From the cell containing the given text, extract its center point as [x, y] coordinate. 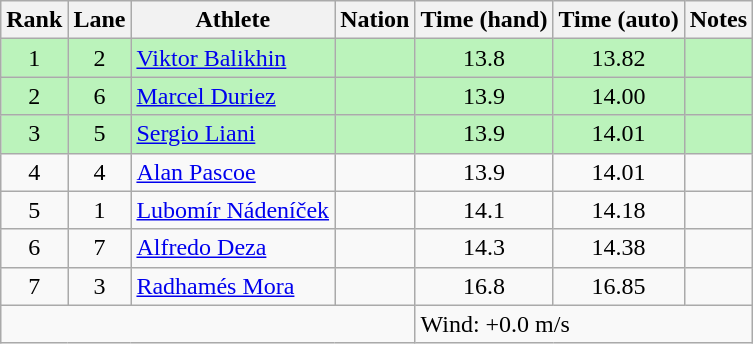
Time (hand) [484, 20]
Alfredo Deza [233, 248]
Marcel Duriez [233, 96]
14.18 [618, 210]
14.38 [618, 248]
16.85 [618, 286]
Lane [100, 20]
Time (auto) [618, 20]
Lubomír Nádeníček [233, 210]
Sergio Liani [233, 134]
16.8 [484, 286]
Notes [718, 20]
13.8 [484, 58]
14.3 [484, 248]
Rank [34, 20]
Radhamés Mora [233, 286]
Viktor Balikhin [233, 58]
Nation [375, 20]
14.00 [618, 96]
13.82 [618, 58]
14.1 [484, 210]
Wind: +0.0 m/s [584, 324]
Athlete [233, 20]
Alan Pascoe [233, 172]
